Search for the cell housing the specified text and yield its (X, Y) center coordinate. 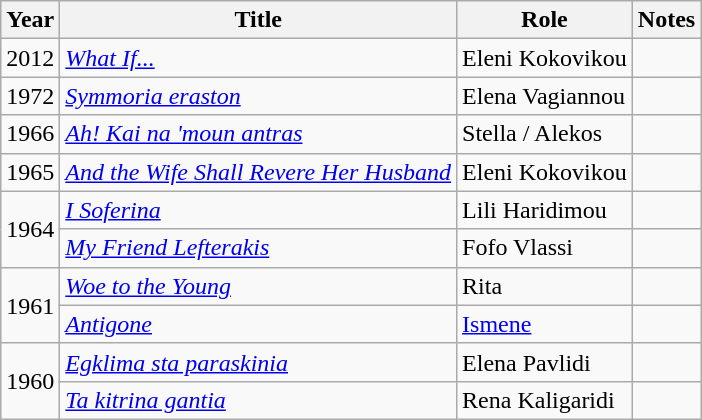
1965 (30, 172)
Rena Kaligaridi (545, 400)
Woe to the Young (258, 286)
Elena Pavlidi (545, 362)
Symmoria eraston (258, 96)
Ah! Kai na 'moun antras (258, 134)
Lili Haridimou (545, 210)
2012 (30, 58)
Stella / Alekos (545, 134)
Rita (545, 286)
Notes (666, 20)
1960 (30, 381)
I Soferina (258, 210)
Role (545, 20)
Year (30, 20)
1966 (30, 134)
Fofo Vlassi (545, 248)
1964 (30, 229)
Antigone (258, 324)
My Friend Lefterakis (258, 248)
Ta kitrina gantia (258, 400)
What If... (258, 58)
Elena Vagiannou (545, 96)
1972 (30, 96)
And the Wife Shall Revere Her Husband (258, 172)
Egklima sta paraskinia (258, 362)
Ismene (545, 324)
Title (258, 20)
1961 (30, 305)
